Find where the given text appears and provide that cell's center as (x, y) coordinate. 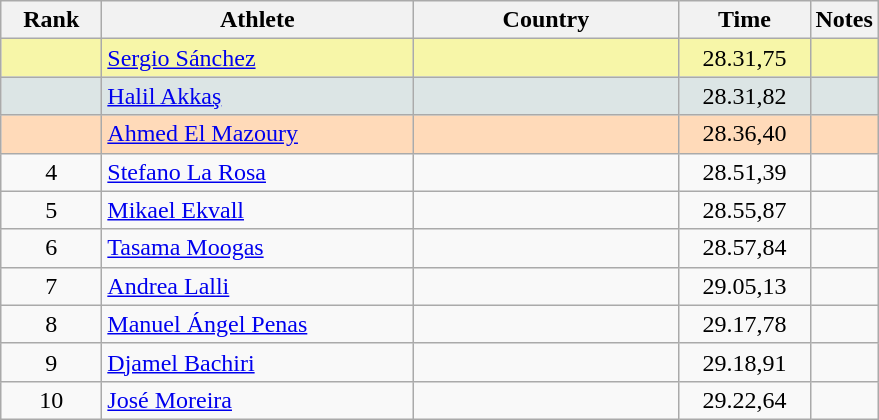
Notes (844, 20)
Athlete (258, 20)
29.18,91 (744, 362)
Stefano La Rosa (258, 172)
Manuel Ángel Penas (258, 324)
José Moreira (258, 400)
29.17,78 (744, 324)
28.57,84 (744, 248)
28.36,40 (744, 134)
10 (52, 400)
28.31,75 (744, 58)
Ahmed El Mazoury (258, 134)
28.55,87 (744, 210)
9 (52, 362)
Andrea Lalli (258, 286)
Sergio Sánchez (258, 58)
5 (52, 210)
Rank (52, 20)
Time (744, 20)
29.05,13 (744, 286)
28.31,82 (744, 96)
28.51,39 (744, 172)
Mikael Ekvall (258, 210)
Djamel Bachiri (258, 362)
6 (52, 248)
7 (52, 286)
Tasama Moogas (258, 248)
Halil Akkaş (258, 96)
4 (52, 172)
8 (52, 324)
Country (546, 20)
29.22,64 (744, 400)
